Return (X, Y) of the center of cell containing provided text 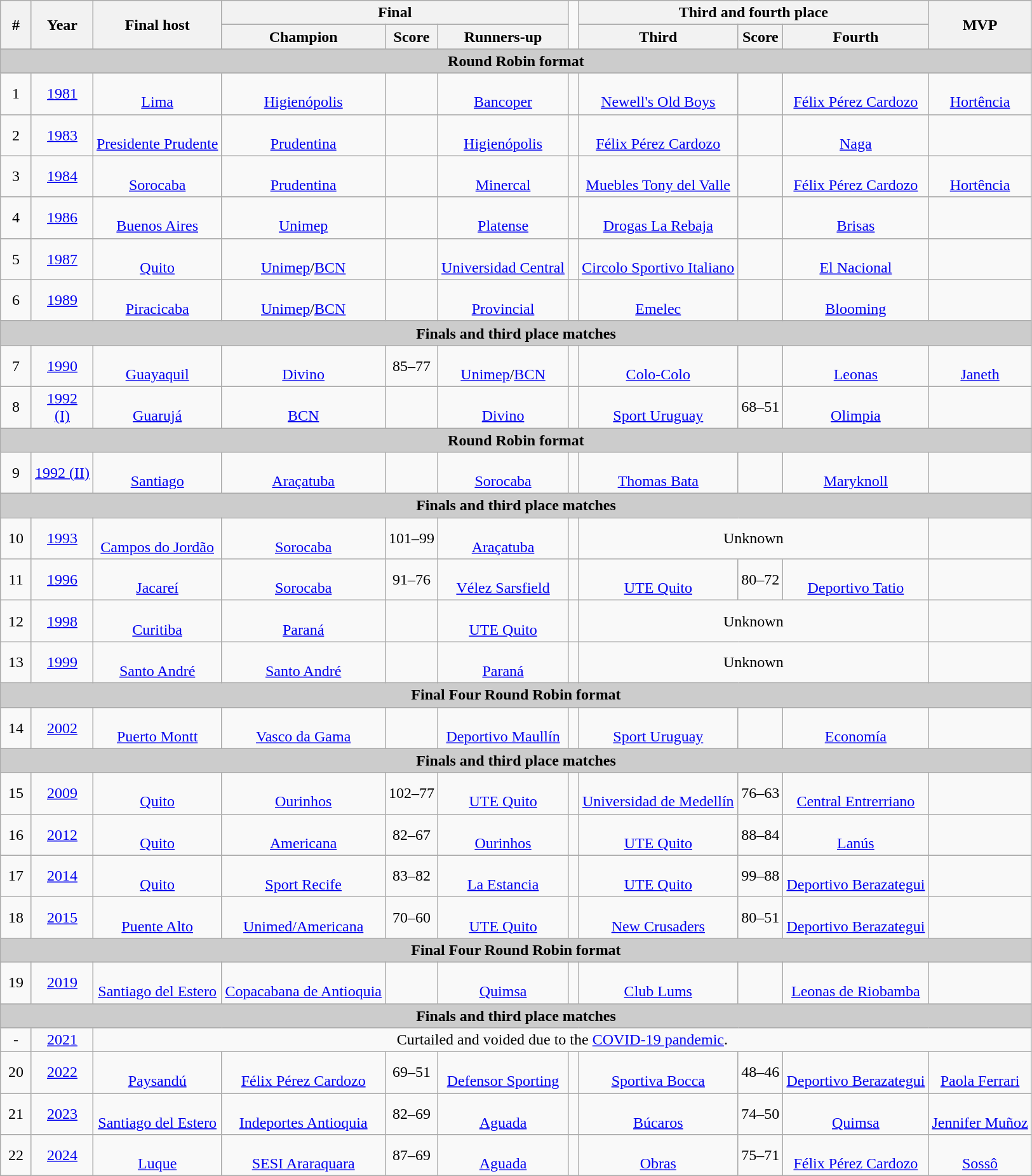
- (17, 1040)
MVP (980, 25)
Leonas de Riobamba (856, 982)
7 (17, 366)
2009 (62, 793)
Vélez Sarsfield (503, 579)
Unimed/Americana (304, 917)
Thomas Bata (658, 473)
1986 (62, 217)
Lanús (856, 835)
Final (395, 13)
Economía (856, 728)
Platense (503, 217)
4 (17, 217)
2 (17, 135)
80–72 (761, 579)
Curitiba (157, 621)
Final host (157, 25)
# (17, 25)
Guarujá (157, 407)
Presidente Prudente (157, 135)
El Nacional (856, 259)
18 (17, 917)
2014 (62, 875)
Bancoper (503, 94)
Vasco da Gama (304, 728)
70–60 (412, 917)
Minercal (503, 177)
13 (17, 662)
1998 (62, 621)
Paola Ferrari (980, 1072)
Unimep (304, 217)
1989 (62, 300)
Guayaquil (157, 366)
Olimpia (856, 407)
88–84 (761, 835)
83–82 (412, 875)
74–50 (761, 1114)
Deportivo Tatio (856, 579)
Champion (304, 37)
New Crusaders (658, 917)
11 (17, 579)
10 (17, 539)
Jennifer Muñoz (980, 1114)
48–46 (761, 1072)
Circolo Sportivo Italiano (658, 259)
Muebles Tony del Valle (658, 177)
1983 (62, 135)
2024 (62, 1155)
2012 (62, 835)
Americana (304, 835)
Paysandú (157, 1072)
Provincial (503, 300)
Obras (658, 1155)
Newell's Old Boys (658, 94)
85–77 (412, 366)
91–76 (412, 579)
Universidad Central (503, 259)
22 (17, 1155)
2015 (62, 917)
Blooming (856, 300)
99–88 (761, 875)
1984 (62, 177)
101–99 (412, 539)
80–51 (761, 917)
Leonas (856, 366)
Buenos Aires (157, 217)
1999 (62, 662)
2023 (62, 1114)
Runners-up (503, 37)
1996 (62, 579)
La Estancia (503, 875)
1992 (II) (62, 473)
9 (17, 473)
Luque (157, 1155)
Emelec (658, 300)
87–69 (412, 1155)
2021 (62, 1040)
BCN (304, 407)
68–51 (761, 407)
2022 (62, 1072)
6 (17, 300)
Club Lums (658, 982)
16 (17, 835)
1 (17, 94)
2019 (62, 982)
3 (17, 177)
Central Entrerriano (856, 793)
Piracicaba (157, 300)
SESI Araraquara (304, 1155)
1981 (62, 94)
Universidad de Medellín (658, 793)
76–63 (761, 793)
12 (17, 621)
19 (17, 982)
Janeth (980, 366)
Year (62, 25)
Drogas La Rebaja (658, 217)
Sportiva Bocca (658, 1072)
82–67 (412, 835)
Curtailed and voided due to the COVID-19 pandemic. (562, 1040)
102–77 (412, 793)
8 (17, 407)
Third and fourth place (753, 13)
Maryknoll (856, 473)
Indeportes Antioquia (304, 1114)
75–71 (761, 1155)
15 (17, 793)
Third (658, 37)
17 (17, 875)
Santiago (157, 473)
1992(I) (62, 407)
Colo-Colo (658, 366)
1993 (62, 539)
Brisas (856, 217)
Sport Recife (304, 875)
Copacabana de Antioquia (304, 982)
Jacareí (157, 579)
Búcaros (658, 1114)
5 (17, 259)
Naga (856, 135)
69–51 (412, 1072)
14 (17, 728)
Lima (157, 94)
Sossô (980, 1155)
21 (17, 1114)
20 (17, 1072)
Fourth (856, 37)
Puente Alto (157, 917)
Puerto Montt (157, 728)
Campos do Jordão (157, 539)
1987 (62, 259)
Defensor Sporting (503, 1072)
2002 (62, 728)
82–69 (412, 1114)
Deportivo Maullín (503, 728)
1990 (62, 366)
